Capture the cell that displays the provided text and extract its [X, Y] central coordinate. 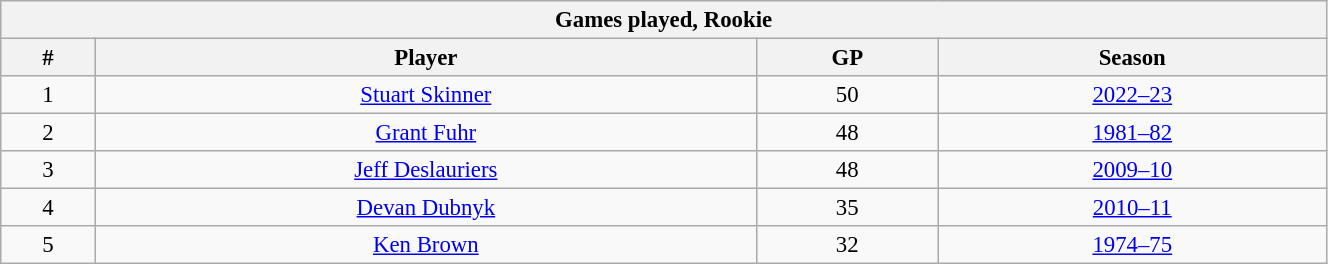
2009–10 [1132, 170]
Player [426, 58]
# [48, 58]
1981–82 [1132, 133]
35 [847, 208]
2 [48, 133]
32 [847, 245]
4 [48, 208]
50 [847, 95]
Games played, Rookie [664, 20]
2022–23 [1132, 95]
Season [1132, 58]
Ken Brown [426, 245]
1974–75 [1132, 245]
Jeff Deslauriers [426, 170]
5 [48, 245]
Grant Fuhr [426, 133]
1 [48, 95]
3 [48, 170]
Devan Dubnyk [426, 208]
2010–11 [1132, 208]
GP [847, 58]
Stuart Skinner [426, 95]
